For the text-containing cell, return its midpoint in [x, y] coordinate format. 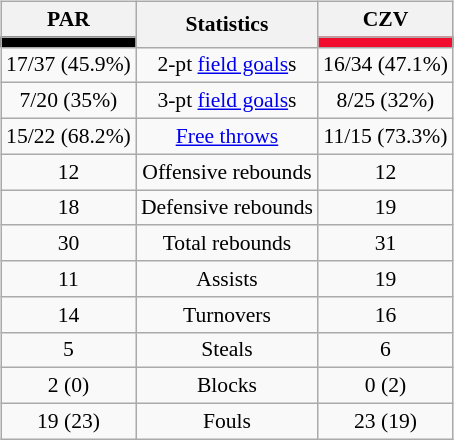
6 [386, 350]
Blocks [227, 386]
14 [68, 314]
15/22 (68.2%) [68, 136]
PAR [68, 19]
Defensive rebounds [227, 208]
30 [68, 243]
11/15 (73.3%) [386, 136]
Assists [227, 279]
Fouls [227, 421]
0 (2) [386, 386]
Offensive rebounds [227, 172]
Statistics [227, 24]
Free throws [227, 136]
5 [68, 350]
Steals [227, 350]
17/37 (45.9%) [68, 65]
2 (0) [68, 386]
2-pt field goalss [227, 65]
31 [386, 243]
7/20 (35%) [68, 101]
18 [68, 208]
16 [386, 314]
11 [68, 279]
CZV [386, 19]
19 (23) [68, 421]
23 (19) [386, 421]
Turnovers [227, 314]
Total rebounds [227, 243]
8/25 (32%) [386, 101]
3-pt field goalss [227, 101]
16/34 (47.1%) [386, 65]
